Extract the [X, Y] coordinate from the center of the cell holding the provided text.  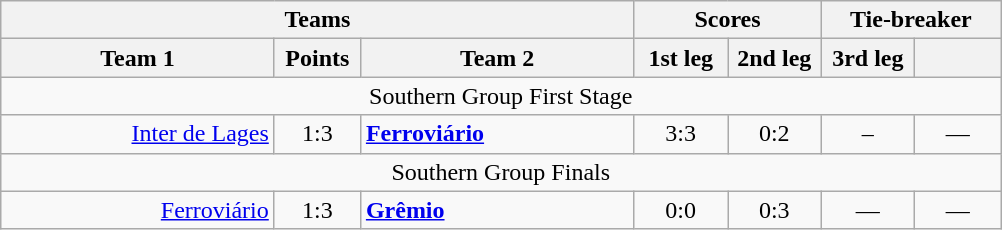
Grêmio [497, 210]
Points [317, 58]
Teams [318, 20]
Tie-breaker [911, 20]
0:2 [775, 134]
Southern Group Finals [501, 172]
Team 2 [497, 58]
3rd leg [868, 58]
Inter de Lages [138, 134]
2nd leg [775, 58]
0:0 [681, 210]
3:3 [681, 134]
Scores [728, 20]
Team 1 [138, 58]
1st leg [681, 58]
– [868, 134]
Southern Group First Stage [501, 96]
0:3 [775, 210]
